Find where the given text appears and provide that cell's center as [x, y] coordinate. 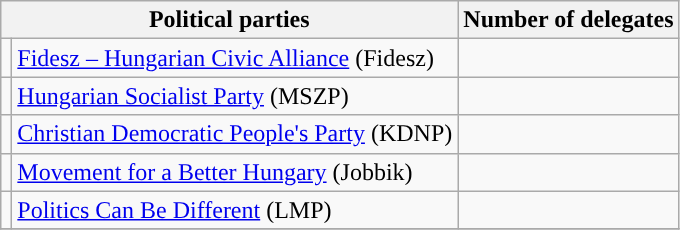
Christian Democratic People's Party (KDNP) [235, 134]
Politics Can Be Different (LMP) [235, 210]
Hungarian Socialist Party (MSZP) [235, 96]
Movement for a Better Hungary (Jobbik) [235, 172]
Number of delegates [568, 20]
Political parties [230, 20]
Fidesz – Hungarian Civic Alliance (Fidesz) [235, 58]
